Identify which cell holds the provided text, then report its [x, y] central coordinate. 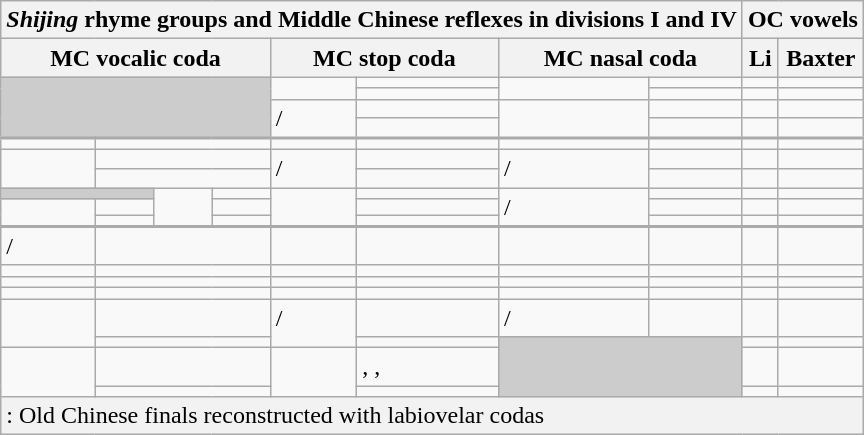
MC vocalic coda [136, 58]
, , [428, 367]
MC nasal coda [620, 58]
MC stop coda [384, 58]
Shijing rhyme groups and Middle Chinese reflexes in divisions I and IV [372, 20]
Li [760, 58]
OC vowels [802, 20]
: Old Chinese finals reconstructed with labiovelar codas [432, 416]
Baxter [820, 58]
